Extract the (x, y) coordinate from the center of the cell holding the provided text.  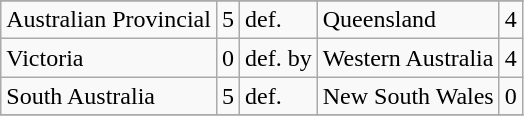
New South Wales (408, 96)
Queensland (408, 20)
Victoria (109, 58)
def. by (279, 58)
Australian Provincial (109, 20)
Western Australia (408, 58)
South Australia (109, 96)
